Determine the (x, y) coordinate at the center of the cell enclosing the given text.  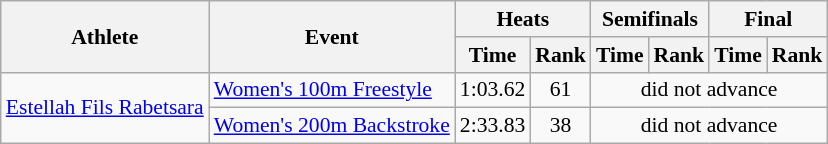
Women's 100m Freestyle (332, 90)
Athlete (105, 36)
Final (768, 19)
Event (332, 36)
2:33.83 (492, 126)
Estellah Fils Rabetsara (105, 108)
Women's 200m Backstroke (332, 126)
1:03.62 (492, 90)
Semifinals (650, 19)
Heats (523, 19)
61 (560, 90)
38 (560, 126)
